Capture the cell that displays the provided text and extract its [x, y] central coordinate. 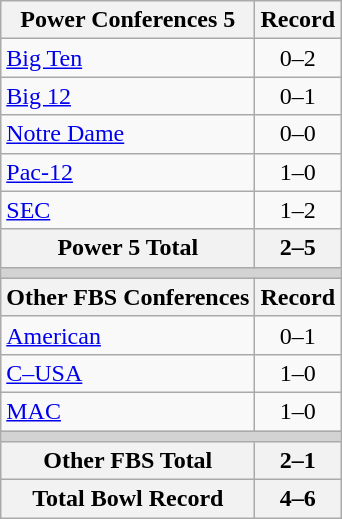
4–6 [298, 499]
1–2 [298, 210]
2–1 [298, 461]
Total Bowl Record [128, 499]
0–2 [298, 58]
Notre Dame [128, 134]
0–0 [298, 134]
Power Conferences 5 [128, 20]
Pac-12 [128, 172]
C–USA [128, 373]
Other FBS Total [128, 461]
American [128, 335]
SEC [128, 210]
2–5 [298, 248]
Big 12 [128, 96]
Other FBS Conferences [128, 297]
Power 5 Total [128, 248]
MAC [128, 411]
Big Ten [128, 58]
